Return (X, Y) of the center of cell containing provided text 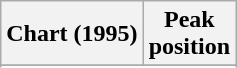
Chart (1995) (72, 34)
Peakposition (189, 34)
